Detect which cell encompasses the target text, then output its [x, y] center coordinate. 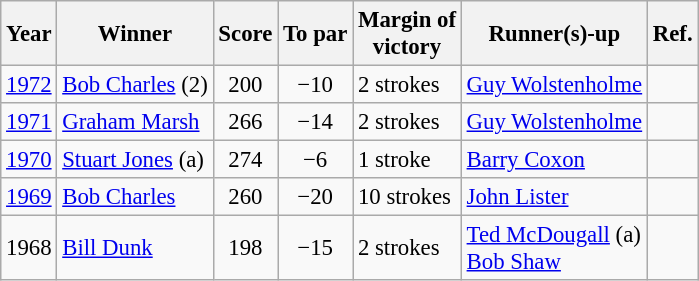
Bob Charles [135, 197]
1972 [29, 85]
Runner(s)-up [554, 34]
Winner [135, 34]
274 [246, 160]
1970 [29, 160]
Stuart Jones (a) [135, 160]
−14 [316, 122]
−20 [316, 197]
266 [246, 122]
Year [29, 34]
Bill Dunk [135, 248]
1968 [29, 248]
−15 [316, 248]
200 [246, 85]
Bob Charles (2) [135, 85]
1969 [29, 197]
To par [316, 34]
John Lister [554, 197]
1 stroke [408, 160]
260 [246, 197]
Margin ofvictory [408, 34]
−6 [316, 160]
Graham Marsh [135, 122]
Ted McDougall (a) Bob Shaw [554, 248]
Barry Coxon [554, 160]
Score [246, 34]
1971 [29, 122]
198 [246, 248]
10 strokes [408, 197]
Ref. [672, 34]
−10 [316, 85]
